Identify which cell holds the provided text, then report its (X, Y) central coordinate. 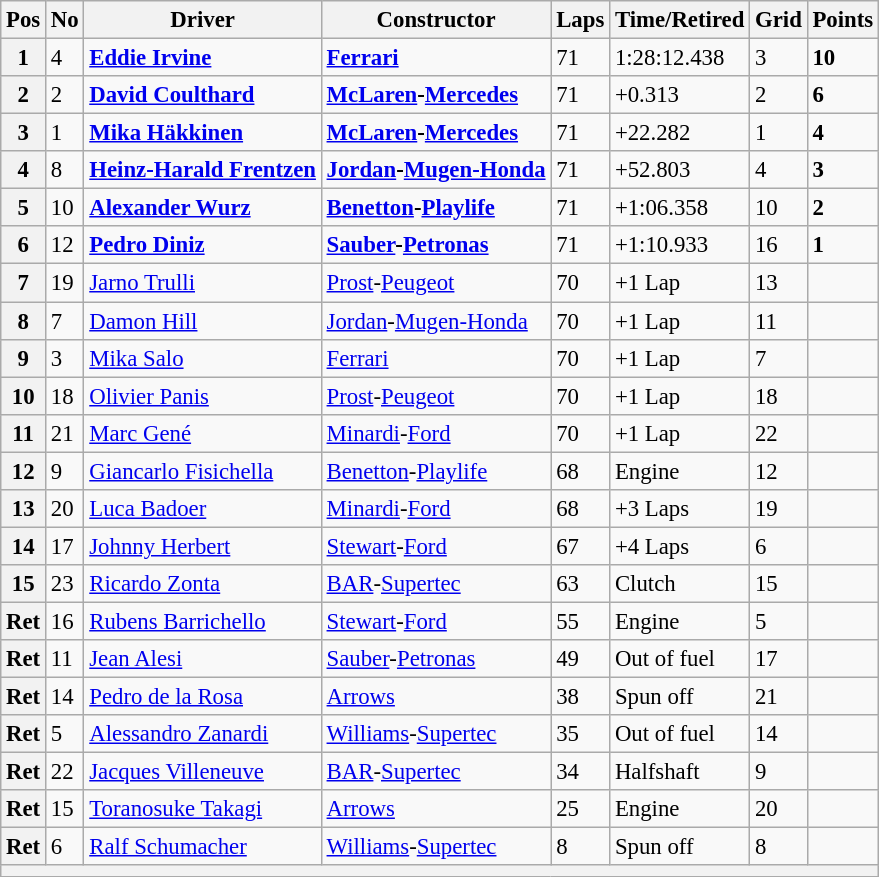
Constructor (436, 20)
63 (580, 584)
+1:06.358 (680, 208)
Damon Hill (202, 321)
Alexander Wurz (202, 208)
Ricardo Zonta (202, 584)
49 (580, 659)
Marc Gené (202, 433)
55 (580, 621)
Mika Häkkinen (202, 133)
Grid (778, 20)
Giancarlo Fisichella (202, 471)
Halfshaft (680, 772)
Heinz-Harald Frentzen (202, 170)
+22.282 (680, 133)
23 (65, 584)
+52.803 (680, 170)
Points (842, 20)
+4 Laps (680, 546)
+3 Laps (680, 509)
Ralf Schumacher (202, 847)
Toranosuke Takagi (202, 809)
Pedro de la Rosa (202, 697)
Driver (202, 20)
35 (580, 734)
No (65, 20)
Mika Salo (202, 358)
Jean Alesi (202, 659)
1:28:12.438 (680, 58)
Clutch (680, 584)
Luca Badoer (202, 509)
+0.313 (680, 95)
Laps (580, 20)
Johnny Herbert (202, 546)
Jarno Trulli (202, 283)
Jacques Villeneuve (202, 772)
Pos (24, 20)
Pedro Diniz (202, 245)
25 (580, 809)
38 (580, 697)
+1:10.933 (680, 245)
Time/Retired (680, 20)
Alessandro Zanardi (202, 734)
Olivier Panis (202, 396)
34 (580, 772)
67 (580, 546)
David Coulthard (202, 95)
Rubens Barrichello (202, 621)
Eddie Irvine (202, 58)
